Identify which cell holds the provided text, then report its [X, Y] central coordinate. 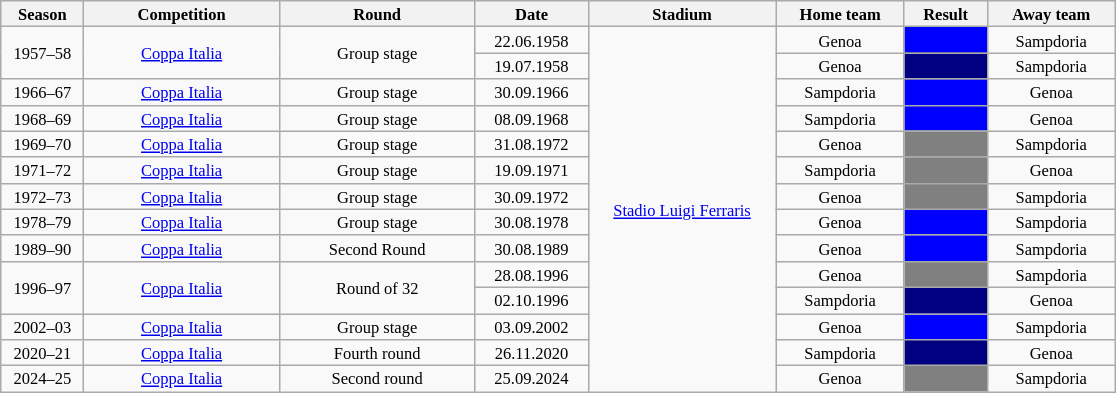
31.08.1972 [532, 144]
2002–03 [42, 327]
Season [42, 14]
1971–72 [42, 170]
19.07.1958 [532, 66]
Fourth round [377, 353]
25.09.2024 [532, 379]
30.09.1972 [532, 196]
Round of 32 [377, 287]
1969–70 [42, 144]
1996–97 [42, 287]
2020–21 [42, 353]
Home team [840, 14]
Away team [1051, 14]
19.09.1971 [532, 170]
1966–67 [42, 92]
Competition [182, 14]
Second round [377, 379]
Result [946, 14]
1972–73 [42, 196]
1957–58 [42, 53]
30.08.1989 [532, 248]
2024–25 [42, 379]
Second Round [377, 248]
30.08.1978 [532, 222]
08.09.1968 [532, 118]
1989–90 [42, 248]
22.06.1958 [532, 40]
1978–79 [42, 222]
Stadium [682, 14]
30.09.1966 [532, 92]
1968–69 [42, 118]
28.08.1996 [532, 274]
Date [532, 14]
Round [377, 14]
03.09.2002 [532, 327]
Stadio Luigi Ferraris [682, 210]
02.10.1996 [532, 300]
26.11.2020 [532, 353]
